Locate the cell with the specified text and output its [X, Y] center coordinate. 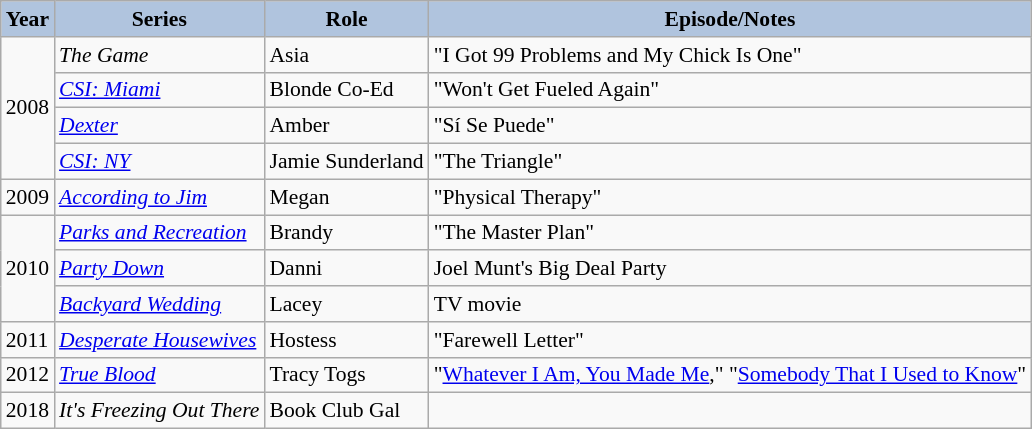
Brandy [346, 233]
Role [346, 19]
2009 [28, 197]
"Whatever I Am, You Made Me," "Somebody That I Used to Know" [730, 375]
Blonde Co-Ed [346, 90]
It's Freezing Out There [159, 411]
"The Triangle" [730, 162]
2010 [28, 268]
According to Jim [159, 197]
Year [28, 19]
CSI: Miami [159, 90]
Hostess [346, 340]
"Sí Se Puede" [730, 126]
2011 [28, 340]
"Physical Therapy" [730, 197]
2012 [28, 375]
Danni [346, 269]
Asia [346, 55]
CSI: NY [159, 162]
"I Got 99 Problems and My Chick Is One" [730, 55]
"The Master Plan" [730, 233]
Series [159, 19]
TV movie [730, 304]
Desperate Housewives [159, 340]
Parks and Recreation [159, 233]
"Won't Get Fueled Again" [730, 90]
Dexter [159, 126]
Book Club Gal [346, 411]
The Game [159, 55]
Tracy Togs [346, 375]
True Blood [159, 375]
Backyard Wedding [159, 304]
Joel Munt's Big Deal Party [730, 269]
Party Down [159, 269]
Jamie Sunderland [346, 162]
2008 [28, 108]
Lacey [346, 304]
Megan [346, 197]
"Farewell Letter" [730, 340]
Episode/Notes [730, 19]
2018 [28, 411]
Amber [346, 126]
